Capture the cell that displays the provided text and extract its [X, Y] central coordinate. 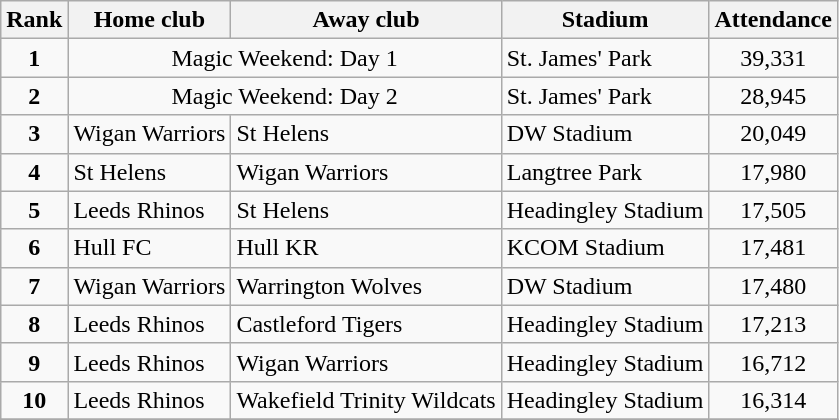
17,481 [773, 248]
4 [34, 172]
Castleford Tigers [366, 324]
Home club [150, 20]
20,049 [773, 134]
6 [34, 248]
Rank [34, 20]
Hull FC [150, 248]
3 [34, 134]
17,980 [773, 172]
17,480 [773, 286]
1 [34, 58]
Stadium [605, 20]
KCOM Stadium [605, 248]
Langtree Park [605, 172]
Magic Weekend: Day 1 [284, 58]
Wakefield Trinity Wildcats [366, 400]
17,213 [773, 324]
7 [34, 286]
Hull KR [366, 248]
16,314 [773, 400]
Away club [366, 20]
8 [34, 324]
Warrington Wolves [366, 286]
9 [34, 362]
17,505 [773, 210]
Magic Weekend: Day 2 [284, 96]
5 [34, 210]
28,945 [773, 96]
Attendance [773, 20]
39,331 [773, 58]
16,712 [773, 362]
10 [34, 400]
2 [34, 96]
